Locate the cell with the specified text and output its [x, y] center coordinate. 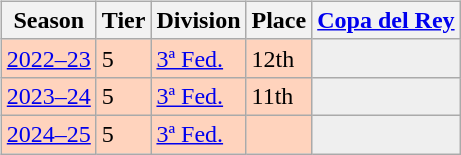
2023–24 [48, 96]
Division [198, 20]
Season [48, 20]
2024–25 [48, 134]
Tier [124, 20]
Copa del Rey [386, 20]
12th [279, 58]
11th [279, 96]
2022–23 [48, 58]
Place [279, 20]
